Capture the cell that displays the provided text and extract its (X, Y) central coordinate. 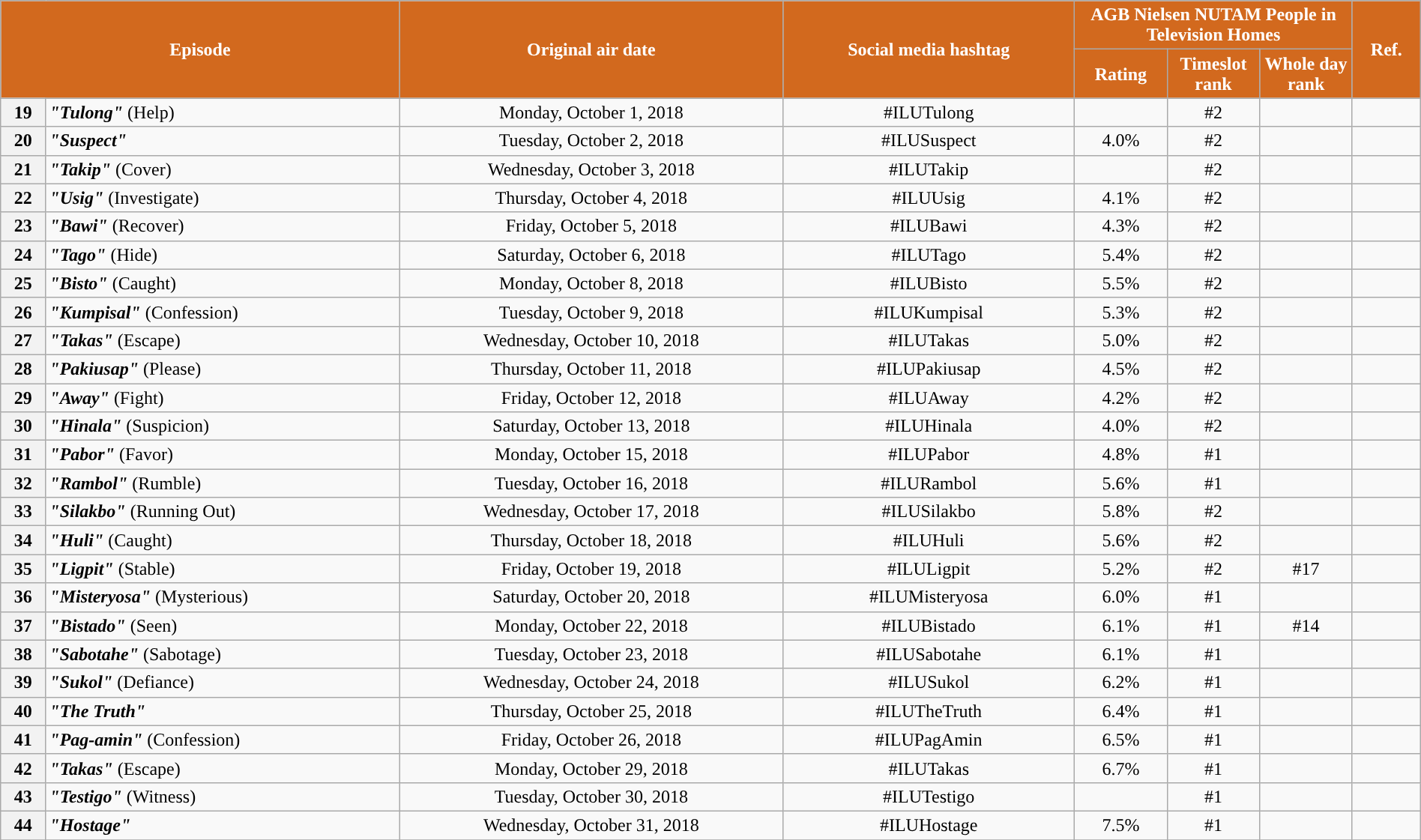
#ILUHostage (929, 825)
23 (23, 226)
"Sabotahe" (Sabotage) (223, 654)
26 (23, 312)
#ILUTulong (929, 112)
Episode (200, 49)
Friday, October 26, 2018 (591, 740)
#ILUBawi (929, 226)
5.3% (1121, 312)
4.8% (1121, 455)
"Misteryosa" (Mysterious) (223, 597)
19 (23, 112)
Tuesday, October 30, 2018 (591, 797)
7.5% (1121, 825)
#17 (1306, 569)
36 (23, 597)
41 (23, 740)
#ILUHuli (929, 540)
40 (23, 711)
4.1% (1121, 198)
#ILUHinala (929, 426)
Tuesday, October 23, 2018 (591, 654)
#ILUTestigo (929, 797)
Social media hashtag (929, 49)
Original air date (591, 49)
Friday, October 12, 2018 (591, 398)
#ILUAway (929, 398)
#ILUSukol (929, 683)
32 (23, 483)
"Bistado" (Seen) (223, 626)
5.5% (1121, 283)
39 (23, 683)
#14 (1306, 626)
Tuesday, October 2, 2018 (591, 141)
22 (23, 198)
"Sukol" (Defiance) (223, 683)
Tuesday, October 16, 2018 (591, 483)
#ILURambol (929, 483)
5.4% (1121, 255)
#ILUSuspect (929, 141)
"Tago" (Hide) (223, 255)
"Pabor" (Favor) (223, 455)
"Bisto" (Caught) (223, 283)
Monday, October 8, 2018 (591, 283)
"Ligpit" (Stable) (223, 569)
"Pakiusap" (Please) (223, 369)
#ILUBistado (929, 626)
Thursday, October 4, 2018 (591, 198)
Saturday, October 13, 2018 (591, 426)
Rating (1121, 73)
"Pag-amin" (Confession) (223, 740)
5.0% (1121, 340)
"Bawi" (Recover) (223, 226)
#ILUBisto (929, 283)
6.0% (1121, 597)
Whole dayrank (1306, 73)
27 (23, 340)
"Hostage" (223, 825)
AGB Nielsen NUTAM People in Television Homes (1214, 25)
Wednesday, October 31, 2018 (591, 825)
29 (23, 398)
#ILUPakiusap (929, 369)
Thursday, October 11, 2018 (591, 369)
#ILUPabor (929, 455)
Monday, October 1, 2018 (591, 112)
"Kumpisal" (Confession) (223, 312)
20 (23, 141)
34 (23, 540)
#ILUKumpisal (929, 312)
Wednesday, October 3, 2018 (591, 169)
Saturday, October 6, 2018 (591, 255)
28 (23, 369)
"Suspect" (223, 141)
31 (23, 455)
4.5% (1121, 369)
#ILUSilakbo (929, 512)
#ILUSabotahe (929, 654)
Tuesday, October 9, 2018 (591, 312)
Ref. (1387, 49)
4.3% (1121, 226)
6.7% (1121, 768)
38 (23, 654)
"Tulong" (Help) (223, 112)
33 (23, 512)
#ILULigpit (929, 569)
25 (23, 283)
"Hinala" (Suspicion) (223, 426)
24 (23, 255)
"Usig" (Investigate) (223, 198)
#ILUPagAmin (929, 740)
Wednesday, October 24, 2018 (591, 683)
Monday, October 22, 2018 (591, 626)
Timeslotrank (1213, 73)
Wednesday, October 10, 2018 (591, 340)
"The Truth" (223, 711)
44 (23, 825)
35 (23, 569)
6.5% (1121, 740)
37 (23, 626)
5.2% (1121, 569)
30 (23, 426)
43 (23, 797)
"Silakbo" (Running Out) (223, 512)
21 (23, 169)
#ILUTakip (929, 169)
5.8% (1121, 512)
"Takip" (Cover) (223, 169)
Thursday, October 25, 2018 (591, 711)
Monday, October 29, 2018 (591, 768)
"Rambol" (Rumble) (223, 483)
Thursday, October 18, 2018 (591, 540)
#ILUTheTruth (929, 711)
Saturday, October 20, 2018 (591, 597)
#ILUMisteryosa (929, 597)
Friday, October 5, 2018 (591, 226)
#ILUTago (929, 255)
Monday, October 15, 2018 (591, 455)
Wednesday, October 17, 2018 (591, 512)
"Testigo" (Witness) (223, 797)
4.2% (1121, 398)
6.4% (1121, 711)
#ILUUsig (929, 198)
Friday, October 19, 2018 (591, 569)
"Huli" (Caught) (223, 540)
42 (23, 768)
"Away" (Fight) (223, 398)
6.2% (1121, 683)
